Scan for the cell matching the given text and deliver its (x, y) coordinate at center. 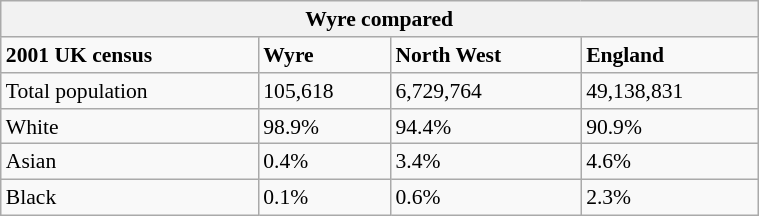
0.6% (486, 197)
4.6% (670, 162)
Wyre compared (380, 19)
2001 UK census (130, 55)
Total population (130, 91)
0.4% (324, 162)
90.9% (670, 126)
49,138,831 (670, 91)
3.4% (486, 162)
94.4% (486, 126)
105,618 (324, 91)
0.1% (324, 197)
Black (130, 197)
2.3% (670, 197)
98.9% (324, 126)
6,729,764 (486, 91)
White (130, 126)
North West (486, 55)
Asian (130, 162)
Wyre (324, 55)
England (670, 55)
